Return (x, y) of the center of cell containing provided text 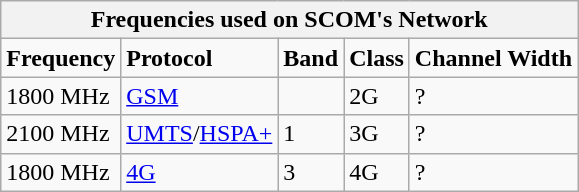
Band (311, 58)
3 (311, 172)
Channel Width (493, 58)
1 (311, 134)
3G (377, 134)
Protocol (200, 58)
2100 MHz (61, 134)
UMTS/HSPA+ (200, 134)
Frequencies used on SCOM's Network (290, 20)
GSM (200, 96)
Frequency (61, 58)
2G (377, 96)
Class (377, 58)
